Provide the [x, y] coordinate of the cell's center where the given text is located.  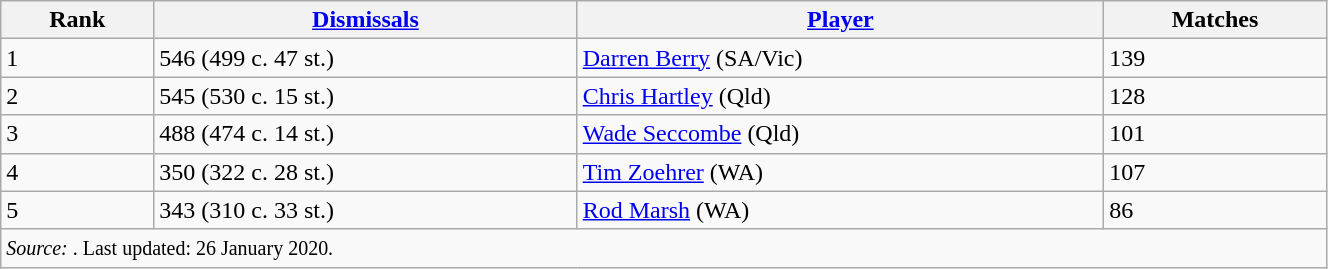
86 [1216, 210]
4 [78, 172]
3 [78, 134]
Wade Seccombe (Qld) [840, 134]
546 (499 c. 47 st.) [366, 58]
545 (530 c. 15 st.) [366, 96]
1 [78, 58]
2 [78, 96]
Matches [1216, 20]
Source: . Last updated: 26 January 2020. [664, 248]
128 [1216, 96]
Tim Zoehrer (WA) [840, 172]
5 [78, 210]
107 [1216, 172]
Darren Berry (SA/Vic) [840, 58]
343 (310 c. 33 st.) [366, 210]
Dismissals [366, 20]
Rank [78, 20]
Player [840, 20]
Chris Hartley (Qld) [840, 96]
488 (474 c. 14 st.) [366, 134]
350 (322 c. 28 st.) [366, 172]
101 [1216, 134]
Rod Marsh (WA) [840, 210]
139 [1216, 58]
